Scan for the cell matching the given text and deliver its (x, y) coordinate at center. 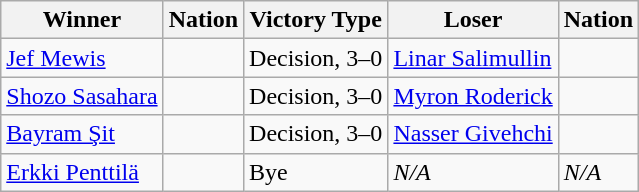
Bayram Şit (82, 134)
Loser (473, 20)
Myron Roderick (473, 96)
Linar Salimullin (473, 58)
Nasser Givehchi (473, 134)
Erkki Penttilä (82, 172)
Winner (82, 20)
Shozo Sasahara (82, 96)
Jef Mewis (82, 58)
Victory Type (316, 20)
Bye (316, 172)
